Find where the given text appears and provide that cell's center as [x, y] coordinate. 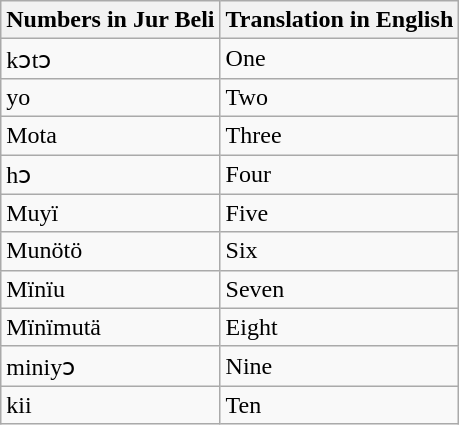
Muyï [110, 213]
Translation in English [340, 20]
Nine [340, 366]
kii [110, 405]
hɔ [110, 174]
miniyɔ [110, 366]
Eight [340, 327]
Ten [340, 405]
Mota [110, 135]
Numbers in Jur Beli [110, 20]
Four [340, 174]
Mïnïmutä [110, 327]
Mïnïu [110, 289]
Three [340, 135]
yo [110, 97]
One [340, 59]
Two [340, 97]
Munötö [110, 251]
kɔtɔ [110, 59]
Seven [340, 289]
Five [340, 213]
Six [340, 251]
